For the text-containing cell, return its midpoint in [x, y] coordinate format. 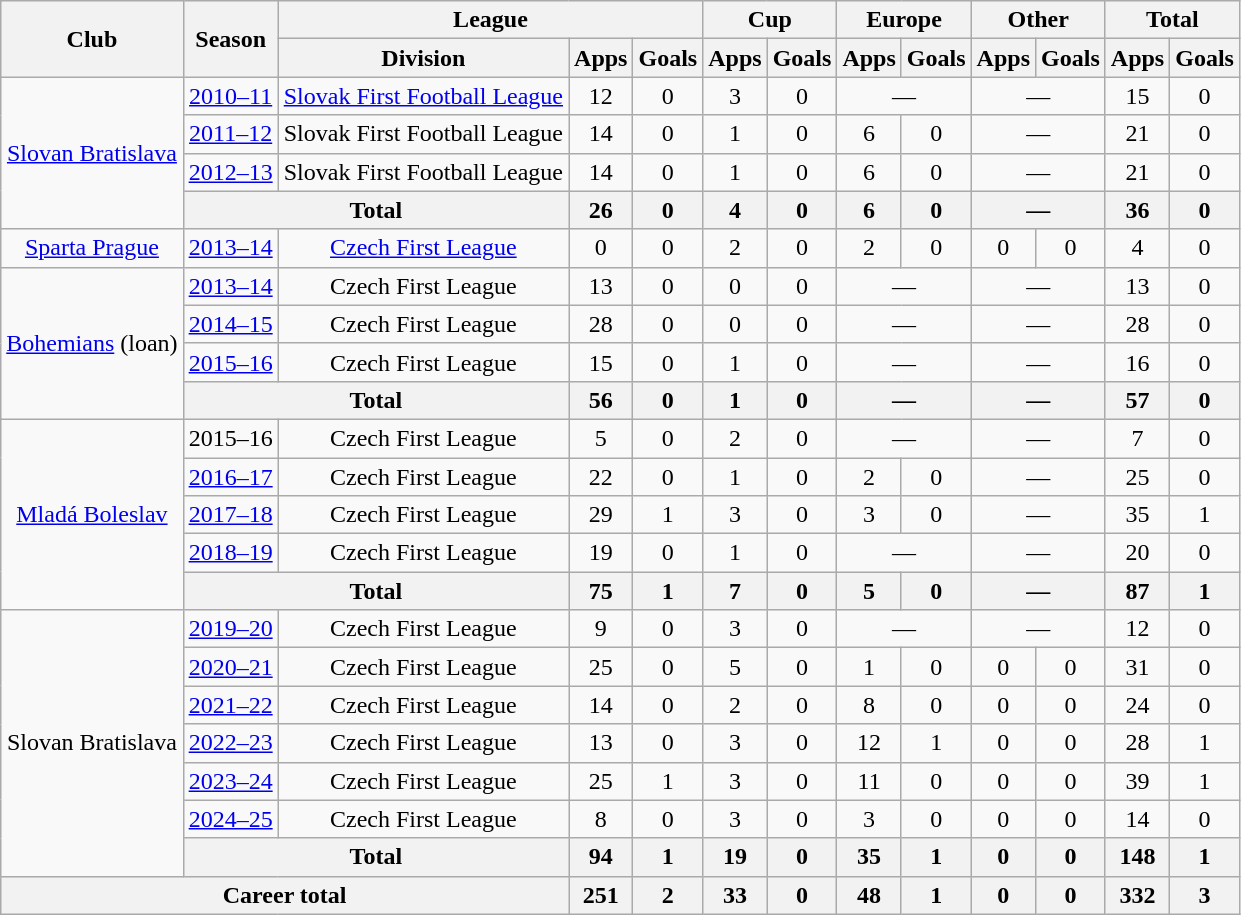
Season [230, 39]
16 [1137, 362]
2024–25 [230, 819]
Cup [770, 20]
Career total [285, 895]
2023–24 [230, 781]
Mladá Boleslav [92, 514]
2022–23 [230, 743]
Other [1038, 20]
251 [601, 895]
Club [92, 39]
31 [1137, 667]
57 [1137, 400]
24 [1137, 705]
48 [869, 895]
20 [1137, 553]
11 [869, 781]
148 [1137, 857]
9 [601, 629]
33 [735, 895]
2016–17 [230, 477]
Bohemians (loan) [92, 343]
2019–20 [230, 629]
League [490, 20]
36 [1137, 210]
39 [1137, 781]
56 [601, 400]
94 [601, 857]
Europe [904, 20]
2018–19 [230, 553]
Division [423, 58]
2011–12 [230, 134]
2014–15 [230, 324]
2020–21 [230, 667]
2017–18 [230, 515]
75 [601, 591]
26 [601, 210]
2010–11 [230, 96]
332 [1137, 895]
87 [1137, 591]
2021–22 [230, 705]
22 [601, 477]
29 [601, 515]
Sparta Prague [92, 248]
2012–13 [230, 172]
